Determine the (X, Y) coordinate at the center of the cell enclosing the given text.  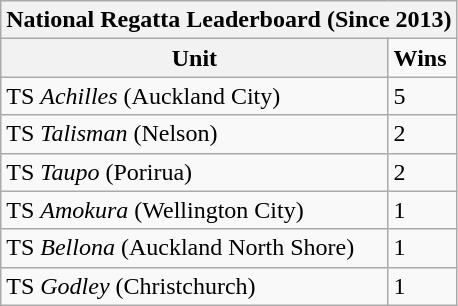
TS Talisman (Nelson) (194, 134)
National Regatta Leaderboard (Since 2013) (229, 20)
TS Amokura (Wellington City) (194, 210)
TS Bellona (Auckland North Shore) (194, 248)
TS Taupo (Porirua) (194, 172)
TS Godley (Christchurch) (194, 286)
Wins (422, 58)
Unit (194, 58)
5 (422, 96)
TS Achilles (Auckland City) (194, 96)
